From the cell containing the given text, extract its center point as (x, y) coordinate. 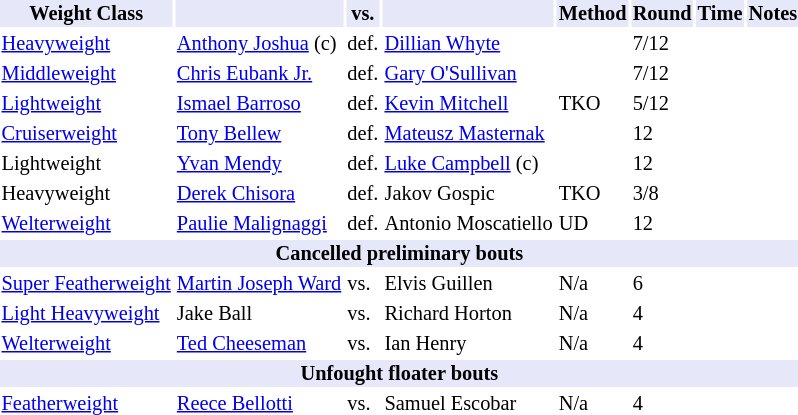
Luke Campbell (c) (468, 164)
Time (720, 14)
Kevin Mitchell (468, 104)
6 (662, 284)
Yvan Mendy (258, 164)
Martin Joseph Ward (258, 284)
Weight Class (86, 14)
Richard Horton (468, 314)
Antonio Moscatiello (468, 224)
Method (592, 14)
Anthony Joshua (c) (258, 44)
3/8 (662, 194)
Ian Henry (468, 344)
5/12 (662, 104)
Chris Eubank Jr. (258, 74)
Tony Bellew (258, 134)
Jake Ball (258, 314)
UD (592, 224)
Elvis Guillen (468, 284)
Mateusz Masternak (468, 134)
Middleweight (86, 74)
Super Featherweight (86, 284)
Derek Chisora (258, 194)
Dillian Whyte (468, 44)
Light Heavyweight (86, 314)
Paulie Malignaggi (258, 224)
Cruiserweight (86, 134)
Ismael Barroso (258, 104)
Round (662, 14)
Gary O'Sullivan (468, 74)
Jakov Gospic (468, 194)
Ted Cheeseman (258, 344)
